Return the [x, y] coordinate for the center point of the cell that contains the specified text.  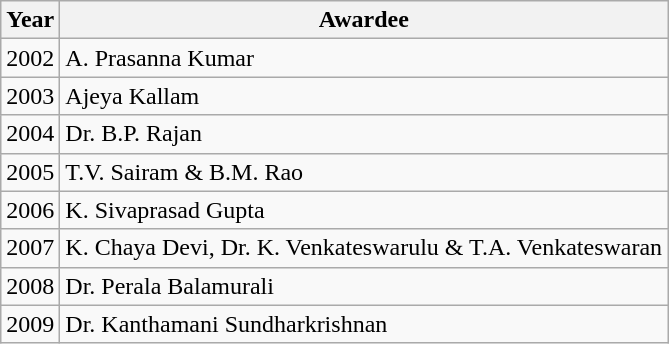
2007 [30, 248]
A. Prasanna Kumar [364, 58]
2005 [30, 172]
2002 [30, 58]
Year [30, 20]
2003 [30, 96]
Dr. Perala Balamurali [364, 286]
Dr. Kanthamani Sundharkrishnan [364, 324]
2008 [30, 286]
2004 [30, 134]
2009 [30, 324]
Ajeya Kallam [364, 96]
K. Sivaprasad Gupta [364, 210]
K. Chaya Devi, Dr. K. Venkateswarulu & T.A. Venkateswaran [364, 248]
Awardee [364, 20]
2006 [30, 210]
Dr. B.P. Rajan [364, 134]
T.V. Sairam & B.M. Rao [364, 172]
